Scan for the cell matching the given text and deliver its [X, Y] coordinate at center. 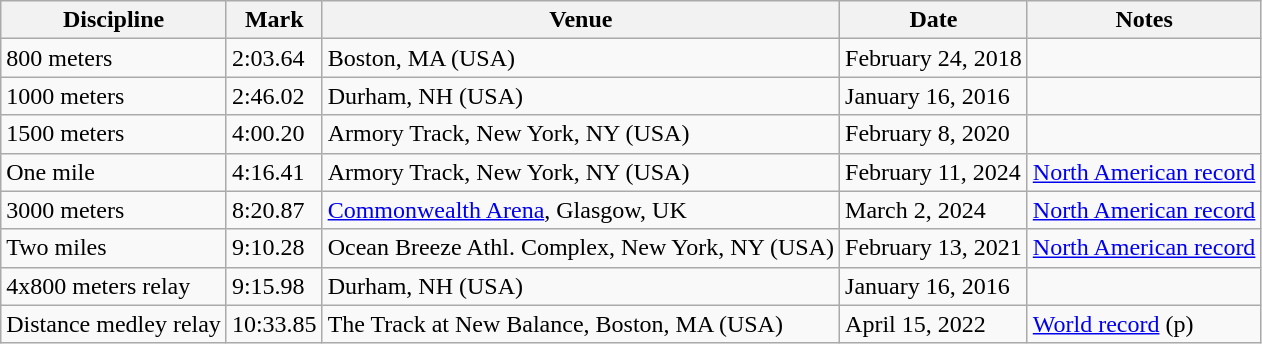
800 meters [114, 58]
World record (p) [1144, 324]
1500 meters [114, 134]
Venue [580, 20]
One mile [114, 172]
9:10.28 [274, 248]
April 15, 2022 [934, 324]
2:03.64 [274, 58]
February 11, 2024 [934, 172]
Two miles [114, 248]
4:00.20 [274, 134]
2:46.02 [274, 96]
Commonwealth Arena, Glasgow, UK [580, 210]
Discipline [114, 20]
4x800 meters relay [114, 286]
February 24, 2018 [934, 58]
Boston, MA (USA) [580, 58]
February 8, 2020 [934, 134]
Date [934, 20]
Ocean Breeze Athl. Complex, New York, NY (USA) [580, 248]
10:33.85 [274, 324]
4:16.41 [274, 172]
9:15.98 [274, 286]
1000 meters [114, 96]
Mark [274, 20]
March 2, 2024 [934, 210]
8:20.87 [274, 210]
February 13, 2021 [934, 248]
3000 meters [114, 210]
The Track at New Balance, Boston, MA (USA) [580, 324]
Distance medley relay [114, 324]
Notes [1144, 20]
